Provide the (X, Y) coordinate of the cell's center where the given text is located.  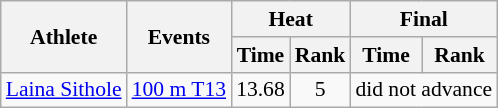
Events (179, 36)
5 (320, 90)
did not advance (424, 90)
Final (424, 19)
100 m T13 (179, 90)
Athlete (64, 36)
Heat (290, 19)
13.68 (260, 90)
Laina Sithole (64, 90)
